Detect which cell encompasses the target text, then output its (X, Y) center coordinate. 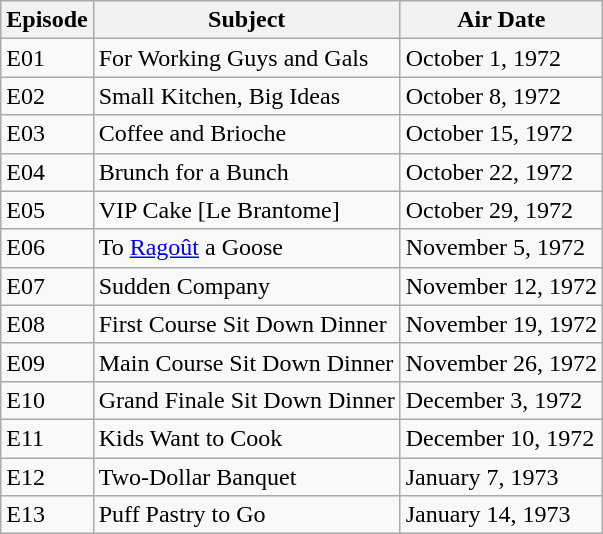
Main Course Sit Down Dinner (246, 362)
November 26, 1972 (501, 362)
Episode (47, 20)
E09 (47, 362)
First Course Sit Down Dinner (246, 324)
Coffee and Brioche (246, 134)
E04 (47, 172)
October 8, 1972 (501, 96)
E10 (47, 400)
E02 (47, 96)
Grand Finale Sit Down Dinner (246, 400)
E13 (47, 515)
E07 (47, 286)
Subject (246, 20)
To Ragoût a Goose (246, 248)
November 19, 1972 (501, 324)
VIP Cake [Le Brantome] (246, 210)
Puff Pastry to Go (246, 515)
E03 (47, 134)
Brunch for a Bunch (246, 172)
October 15, 1972 (501, 134)
December 10, 1972 (501, 438)
For Working Guys and Gals (246, 58)
E05 (47, 210)
January 7, 1973 (501, 477)
E11 (47, 438)
Air Date (501, 20)
E06 (47, 248)
E12 (47, 477)
Small Kitchen, Big Ideas (246, 96)
November 12, 1972 (501, 286)
Sudden Company (246, 286)
October 1, 1972 (501, 58)
October 29, 1972 (501, 210)
Two-Dollar Banquet (246, 477)
October 22, 1972 (501, 172)
November 5, 1972 (501, 248)
January 14, 1973 (501, 515)
December 3, 1972 (501, 400)
E01 (47, 58)
E08 (47, 324)
Kids Want to Cook (246, 438)
